Capture the cell that displays the provided text and extract its (X, Y) central coordinate. 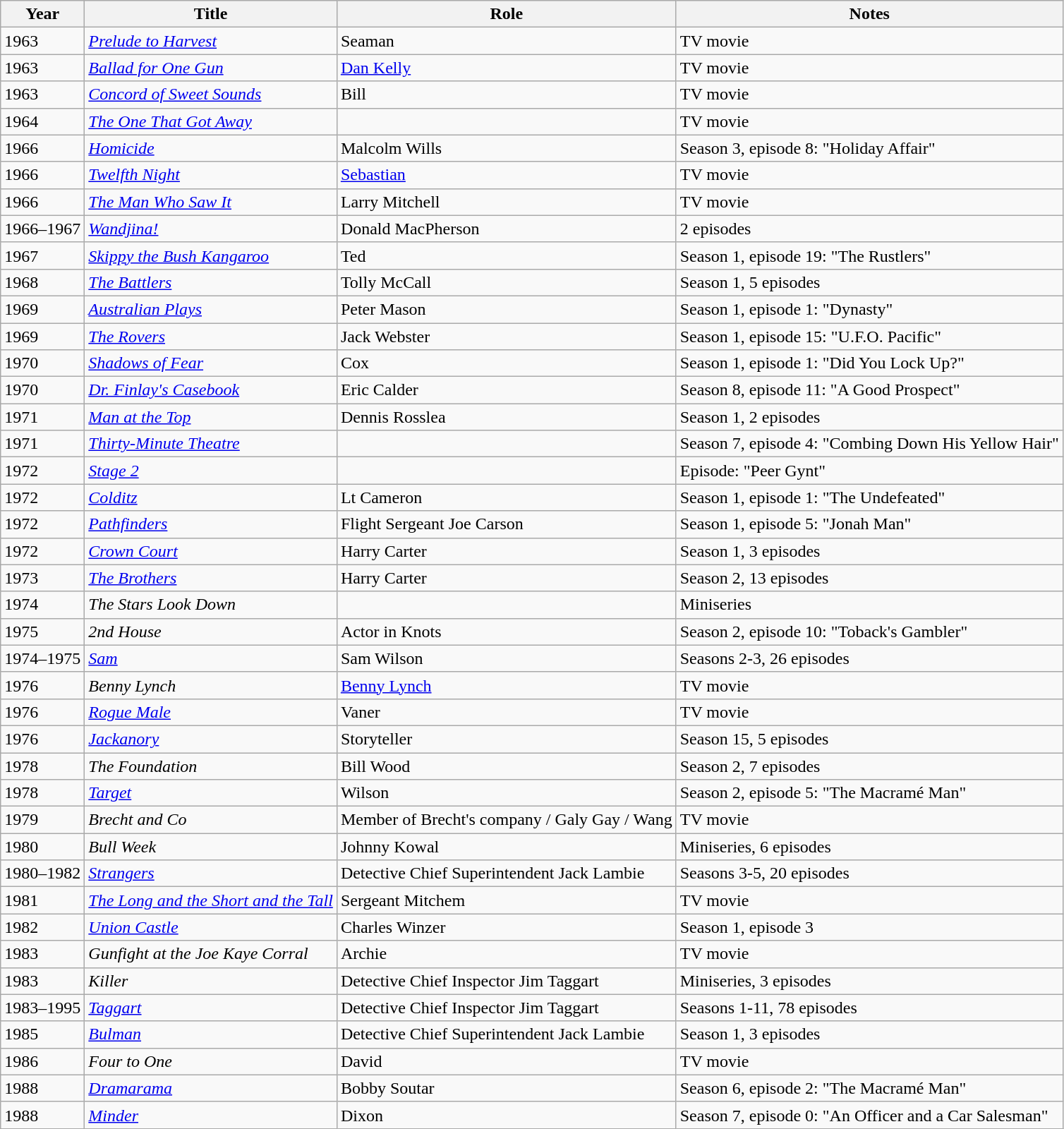
Stage 2 (211, 471)
Union Castle (211, 927)
Season 2, episode 10: "Toback's Gambler" (869, 632)
Thirty-Minute Theatre (211, 444)
Sebastian (507, 175)
Taggart (211, 1008)
Rogue Male (211, 712)
1983–1995 (42, 1008)
Homicide (211, 148)
Prelude to Harvest (211, 41)
1974 (42, 605)
Eric Calder (507, 390)
1964 (42, 121)
Season 7, episode 4: "Combing Down His Yellow Hair" (869, 444)
The One That Got Away (211, 121)
Season 1, episode 1: "Did You Lock Up?" (869, 363)
Archie (507, 954)
1968 (42, 282)
1985 (42, 1034)
1975 (42, 632)
2 episodes (869, 229)
Season 15, 5 episodes (869, 739)
Season 1, episode 1: "Dynasty" (869, 309)
Dixon (507, 1115)
Bill Wood (507, 766)
Bobby Soutar (507, 1088)
Pathfinders (211, 524)
Peter Mason (507, 309)
Jackanory (211, 739)
Season 1, 5 episodes (869, 282)
Bull Week (211, 847)
Jack Webster (507, 337)
The Man Who Saw It (211, 202)
1980–1982 (42, 874)
1966–1967 (42, 229)
Season 2, episode 5: "The Macramé Man" (869, 793)
Title (211, 14)
Strangers (211, 874)
Four to One (211, 1061)
Seaman (507, 41)
1973 (42, 578)
Killer (211, 981)
Gunfight at the Joe Kaye Corral (211, 954)
Bulman (211, 1034)
Miniseries, 6 episodes (869, 847)
Storyteller (507, 739)
Sam Wilson (507, 658)
Year (42, 14)
Flight Sergeant Joe Carson (507, 524)
Crown Court (211, 551)
The Battlers (211, 282)
1979 (42, 820)
The Stars Look Down (211, 605)
Season 3, episode 8: "Holiday Affair" (869, 148)
Twelfth Night (211, 175)
Concord of Sweet Sounds (211, 95)
Seasons 2-3, 26 episodes (869, 658)
Season 1, episode 5: "Jonah Man" (869, 524)
1986 (42, 1061)
The Foundation (211, 766)
Bill (507, 95)
Season 8, episode 11: "A Good Prospect" (869, 390)
Wandjina! (211, 229)
Season 1, 2 episodes (869, 417)
1980 (42, 847)
1981 (42, 900)
Season 1, episode 19: "The Rustlers" (869, 255)
Miniseries (869, 605)
Dan Kelly (507, 68)
Larry Mitchell (507, 202)
Actor in Knots (507, 632)
David (507, 1061)
Charles Winzer (507, 927)
Dr. Finlay's Casebook (211, 390)
Ted (507, 255)
The Long and the Short and the Tall (211, 900)
Brecht and Co (211, 820)
Donald MacPherson (507, 229)
Vaner (507, 712)
Miniseries, 3 episodes (869, 981)
The Brothers (211, 578)
Minder (211, 1115)
Season 2, 7 episodes (869, 766)
Man at the Top (211, 417)
Shadows of Fear (211, 363)
1967 (42, 255)
Season 6, episode 2: "The Macramé Man" (869, 1088)
Tolly McCall (507, 282)
Sam (211, 658)
Johnny Kowal (507, 847)
Australian Plays (211, 309)
Notes (869, 14)
1974–1975 (42, 658)
Season 1, episode 15: "U.F.O. Pacific" (869, 337)
Skippy the Bush Kangaroo (211, 255)
Episode: "Peer Gynt" (869, 471)
1982 (42, 927)
Sergeant Mitchem (507, 900)
The Rovers (211, 337)
Seasons 1-11, 78 episodes (869, 1008)
Season 1, episode 3 (869, 927)
Wilson (507, 793)
Cox (507, 363)
Seasons 3-5, 20 episodes (869, 874)
Role (507, 14)
Member of Brecht's company / Galy Gay / Wang (507, 820)
Season 2, 13 episodes (869, 578)
Dennis Rosslea (507, 417)
2nd House (211, 632)
Malcolm Wills (507, 148)
Season 7, episode 0: "An Officer and a Car Salesman" (869, 1115)
Lt Cameron (507, 497)
Colditz (211, 497)
Target (211, 793)
Season 1, episode 1: "The Undefeated" (869, 497)
Dramarama (211, 1088)
Ballad for One Gun (211, 68)
